Find where the given text appears and provide that cell's center as [x, y] coordinate. 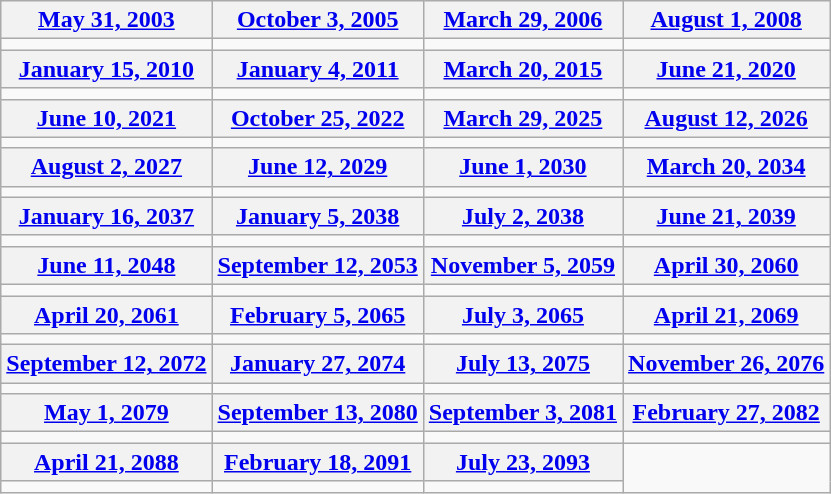
January 27, 2074 [318, 364]
November 26, 2076 [726, 364]
November 5, 2059 [522, 265]
January 5, 2038 [318, 216]
June 11, 2048 [106, 265]
March 20, 2034 [726, 167]
January 16, 2037 [106, 216]
October 3, 2005 [318, 20]
September 12, 2072 [106, 364]
August 12, 2026 [726, 118]
April 30, 2060 [726, 265]
May 1, 2079 [106, 413]
June 12, 2029 [318, 167]
March 29, 2025 [522, 118]
June 21, 2020 [726, 69]
September 12, 2053 [318, 265]
September 13, 2080 [318, 413]
July 13, 2075 [522, 364]
April 20, 2061 [106, 315]
February 18, 2091 [318, 462]
June 21, 2039 [726, 216]
October 25, 2022 [318, 118]
January 4, 2011 [318, 69]
April 21, 2069 [726, 315]
February 5, 2065 [318, 315]
June 1, 2030 [522, 167]
July 3, 2065 [522, 315]
July 2, 2038 [522, 216]
July 23, 2093 [522, 462]
September 3, 2081 [522, 413]
August 2, 2027 [106, 167]
August 1, 2008 [726, 20]
February 27, 2082 [726, 413]
March 29, 2006 [522, 20]
January 15, 2010 [106, 69]
May 31, 2003 [106, 20]
April 21, 2088 [106, 462]
March 20, 2015 [522, 69]
June 10, 2021 [106, 118]
